Return the [X, Y] coordinate for the center point of the cell that contains the specified text.  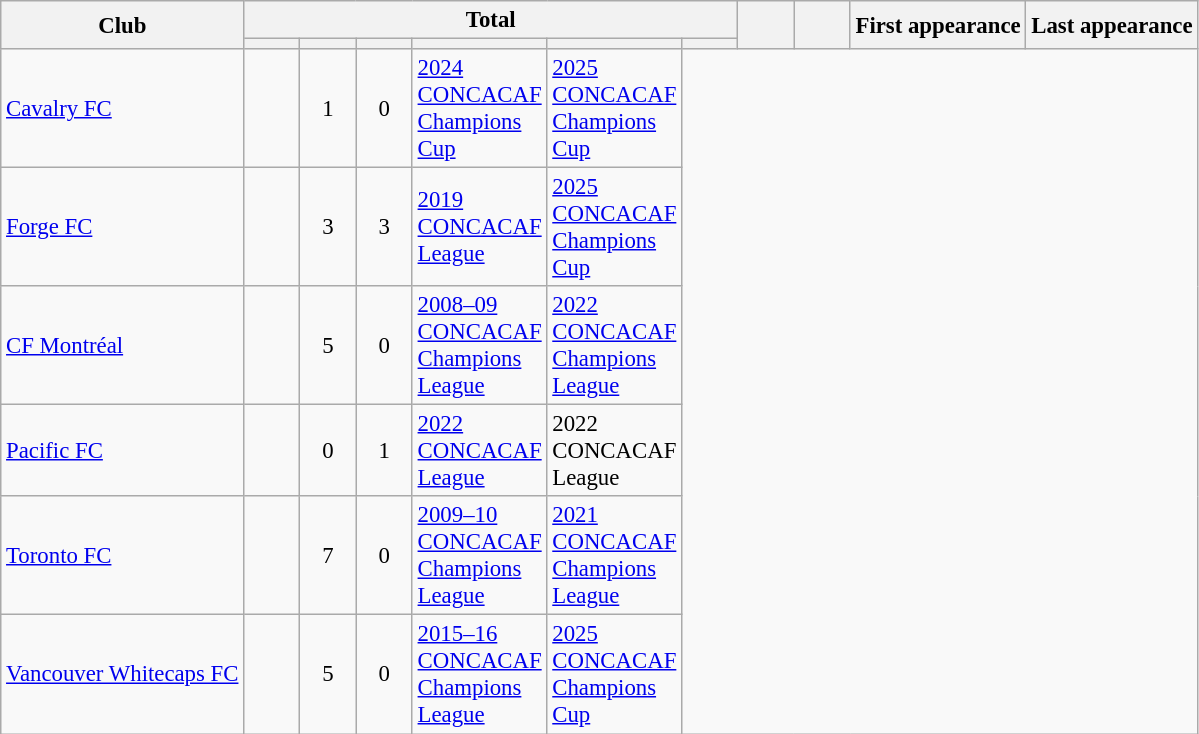
Cavalry FC [122, 108]
7 [328, 556]
CF Montréal [122, 346]
Forge FC [122, 228]
Last appearance [1112, 25]
First appearance [938, 25]
Toronto FC [122, 556]
2008–09 CONCACAF Champions League [480, 346]
Club [122, 25]
Pacific FC [122, 451]
2024 CONCACAF Champions Cup [480, 108]
Vancouver Whitecaps FC [122, 674]
Total [491, 20]
2009–10 CONCACAF Champions League [480, 556]
2021 CONCACAF Champions League [614, 556]
2015–16 CONCACAF Champions League [480, 674]
2019 CONCACAF League [480, 228]
2022 CONCACAF Champions League [614, 346]
